Search for the cell housing the specified text and yield its (X, Y) center coordinate. 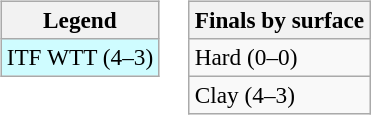
Legend (80, 20)
Hard (0–0) (279, 57)
ITF WTT (4–3) (80, 57)
Clay (4–3) (279, 95)
Finals by surface (279, 20)
